Find where the given text appears and provide that cell's center as (X, Y) coordinate. 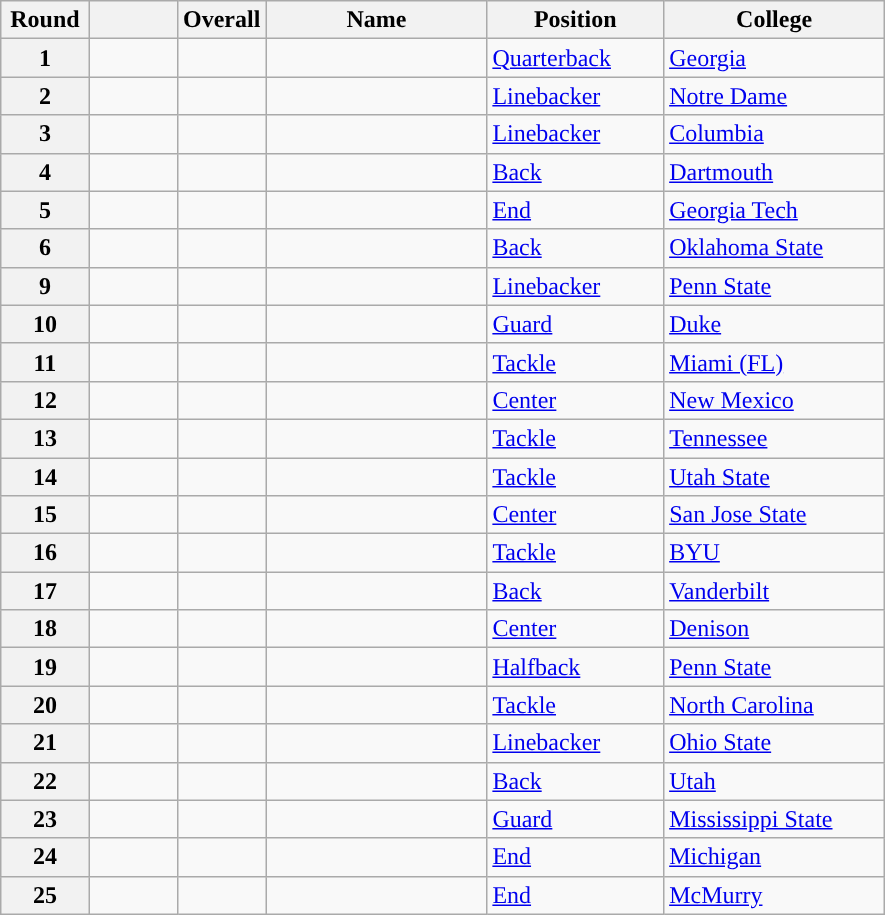
9 (45, 286)
4 (45, 172)
23 (45, 819)
16 (45, 553)
13 (45, 438)
Denison (774, 629)
Tennessee (774, 438)
Duke (774, 324)
Ohio State (774, 743)
Notre Dame (774, 96)
Quarterback (576, 58)
North Carolina (774, 705)
6 (45, 248)
18 (45, 629)
Round (45, 20)
Dartmouth (774, 172)
Name (376, 20)
Georgia Tech (774, 210)
McMurry (774, 895)
3 (45, 134)
14 (45, 477)
15 (45, 515)
Vanderbilt (774, 591)
Position (576, 20)
2 (45, 96)
Michigan (774, 857)
1 (45, 58)
College (774, 20)
Utah State (774, 477)
BYU (774, 553)
12 (45, 400)
11 (45, 362)
Georgia (774, 58)
24 (45, 857)
17 (45, 591)
19 (45, 667)
Mississippi State (774, 819)
5 (45, 210)
21 (45, 743)
20 (45, 705)
New Mexico (774, 400)
Overall (222, 20)
25 (45, 895)
Utah (774, 781)
Columbia (774, 134)
10 (45, 324)
22 (45, 781)
San Jose State (774, 515)
Halfback (576, 667)
Oklahoma State (774, 248)
Miami (FL) (774, 362)
